Return the [x, y] coordinate for the center point of the cell that contains the specified text.  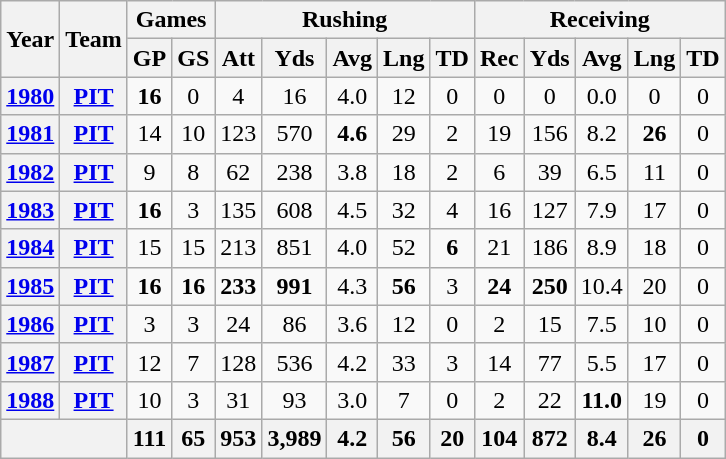
4.5 [352, 210]
1988 [30, 400]
104 [499, 438]
62 [238, 172]
33 [404, 362]
29 [404, 134]
Att [238, 58]
991 [294, 286]
135 [238, 210]
570 [294, 134]
52 [404, 248]
123 [238, 134]
233 [238, 286]
GP [149, 58]
8 [194, 172]
156 [550, 134]
128 [238, 362]
32 [404, 210]
3.0 [352, 400]
1987 [30, 362]
65 [194, 438]
872 [550, 438]
Rushing [345, 20]
3.6 [352, 324]
21 [499, 248]
86 [294, 324]
77 [550, 362]
Team [94, 39]
8.9 [602, 248]
250 [550, 286]
9 [149, 172]
5.5 [602, 362]
0.0 [602, 96]
39 [550, 172]
536 [294, 362]
1981 [30, 134]
Games [170, 20]
127 [550, 210]
31 [238, 400]
7.9 [602, 210]
953 [238, 438]
Receiving [600, 20]
238 [294, 172]
1982 [30, 172]
10.4 [602, 286]
93 [294, 400]
1986 [30, 324]
3,989 [294, 438]
11.0 [602, 400]
213 [238, 248]
1985 [30, 286]
4.6 [352, 134]
Rec [499, 58]
8.4 [602, 438]
851 [294, 248]
608 [294, 210]
1984 [30, 248]
GS [194, 58]
111 [149, 438]
11 [654, 172]
22 [550, 400]
186 [550, 248]
3.8 [352, 172]
7.5 [602, 324]
6.5 [602, 172]
1983 [30, 210]
Year [30, 39]
8.2 [602, 134]
1980 [30, 96]
4.3 [352, 286]
